From the cell containing the given text, extract its center point as (x, y) coordinate. 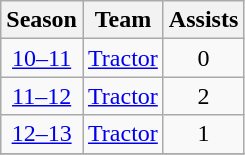
1 (203, 134)
10–11 (42, 58)
Team (122, 20)
Assists (203, 20)
2 (203, 96)
0 (203, 58)
11–12 (42, 96)
12–13 (42, 134)
Season (42, 20)
